Detect which cell encompasses the target text, then output its (X, Y) center coordinate. 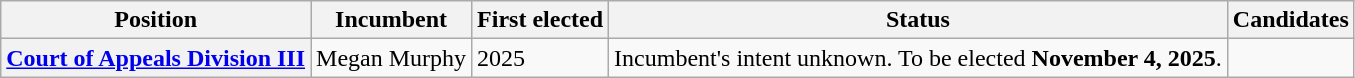
Incumbent's intent unknown. To be elected November 4, 2025. (918, 58)
Candidates (1290, 20)
Megan Murphy (392, 58)
First elected (540, 20)
Status (918, 20)
Incumbent (392, 20)
Court of Appeals Division III (156, 58)
Position (156, 20)
2025 (540, 58)
